Capture the cell that displays the provided text and extract its [x, y] central coordinate. 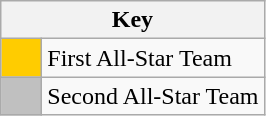
Second All-Star Team [153, 96]
First All-Star Team [153, 58]
Key [132, 20]
